Return the (X, Y) coordinate for the center point of the cell that contains the specified text.  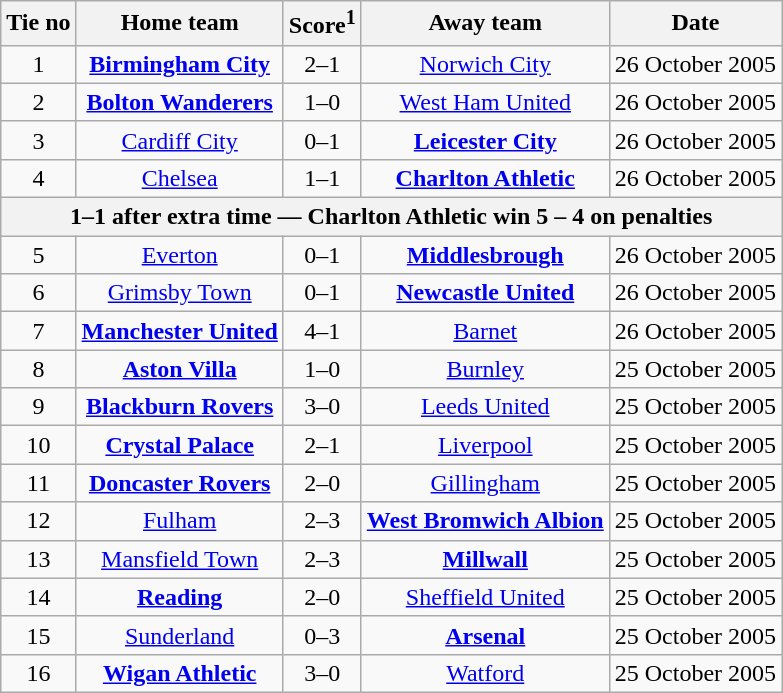
Wigan Athletic (180, 673)
1–1 after extra time — Charlton Athletic win 5 – 4 on penalties (392, 217)
8 (38, 369)
11 (38, 483)
Liverpool (485, 445)
Fulham (180, 521)
10 (38, 445)
Gillingham (485, 483)
Aston Villa (180, 369)
0–3 (322, 635)
Chelsea (180, 178)
Middlesbrough (485, 255)
Home team (180, 24)
Reading (180, 597)
Norwich City (485, 64)
5 (38, 255)
Blackburn Rovers (180, 407)
7 (38, 331)
1–1 (322, 178)
Millwall (485, 559)
Away team (485, 24)
Mansfield Town (180, 559)
4 (38, 178)
14 (38, 597)
1 (38, 64)
16 (38, 673)
4–1 (322, 331)
Leeds United (485, 407)
3 (38, 140)
Everton (180, 255)
Bolton Wanderers (180, 102)
Barnet (485, 331)
Score1 (322, 24)
Birmingham City (180, 64)
Sheffield United (485, 597)
Newcastle United (485, 293)
2 (38, 102)
Leicester City (485, 140)
Cardiff City (180, 140)
12 (38, 521)
Burnley (485, 369)
Manchester United (180, 331)
Charlton Athletic (485, 178)
15 (38, 635)
Crystal Palace (180, 445)
6 (38, 293)
Grimsby Town (180, 293)
Watford (485, 673)
9 (38, 407)
Arsenal (485, 635)
West Bromwich Albion (485, 521)
Doncaster Rovers (180, 483)
West Ham United (485, 102)
Date (695, 24)
Tie no (38, 24)
Sunderland (180, 635)
13 (38, 559)
